Determine the [X, Y] coordinate at the center of the cell enclosing the given text.  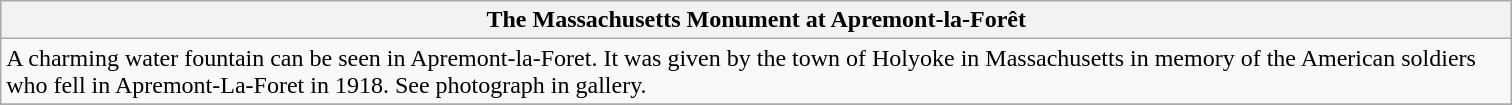
The Massachusetts Monument at Apremont-la-Forêt [756, 20]
